Return the (X, Y) coordinate for the center point of the cell that contains the specified text.  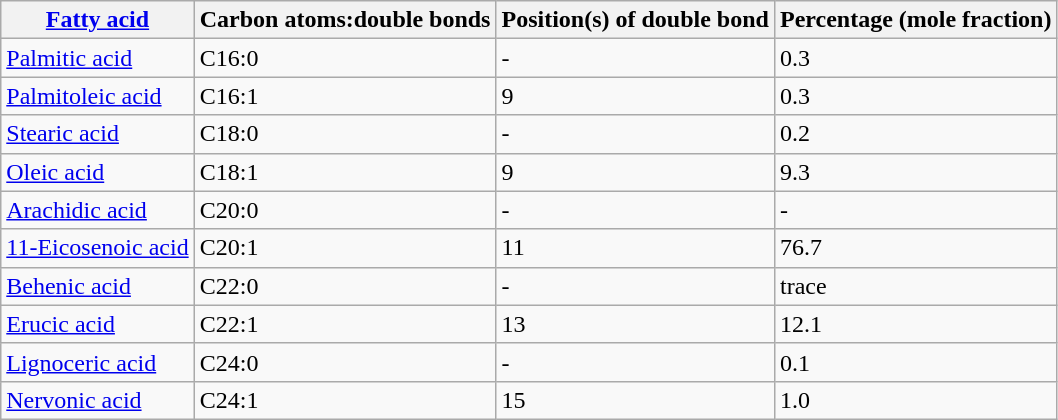
0.2 (915, 134)
C18:1 (345, 172)
11 (635, 248)
Fatty acid (98, 20)
Lignoceric acid (98, 362)
Carbon atoms:double bonds (345, 20)
Palmitic acid (98, 58)
12.1 (915, 324)
11-Eicosenoic acid (98, 248)
C16:1 (345, 96)
Stearic acid (98, 134)
Palmitoleic acid (98, 96)
C24:0 (345, 362)
Oleic acid (98, 172)
C22:0 (345, 286)
Arachidic acid (98, 210)
Behenic acid (98, 286)
15 (635, 400)
Percentage (mole fraction) (915, 20)
C22:1 (345, 324)
76.7 (915, 248)
C24:1 (345, 400)
trace (915, 286)
Position(s) of double bond (635, 20)
Nervonic acid (98, 400)
C20:1 (345, 248)
0.1 (915, 362)
C20:0 (345, 210)
Erucic acid (98, 324)
9.3 (915, 172)
C18:0 (345, 134)
13 (635, 324)
1.0 (915, 400)
C16:0 (345, 58)
